Pinpoint the cell where the given text exists, returning its (x, y) midpoint coordinate. 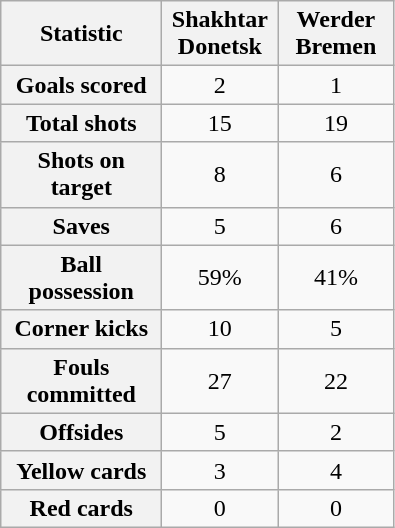
Statistic (82, 34)
Offsides (82, 432)
15 (220, 123)
Saves (82, 226)
Shots on target (82, 174)
Fouls committed (82, 380)
19 (336, 123)
Ball possession (82, 278)
8 (220, 174)
4 (336, 470)
41% (336, 278)
Shakhtar Donetsk (220, 34)
Yellow cards (82, 470)
Werder Bremen (336, 34)
Total shots (82, 123)
10 (220, 329)
3 (220, 470)
Goals scored (82, 85)
22 (336, 380)
1 (336, 85)
27 (220, 380)
59% (220, 278)
Corner kicks (82, 329)
Red cards (82, 508)
